For the text-containing cell, return its midpoint in (x, y) coordinate format. 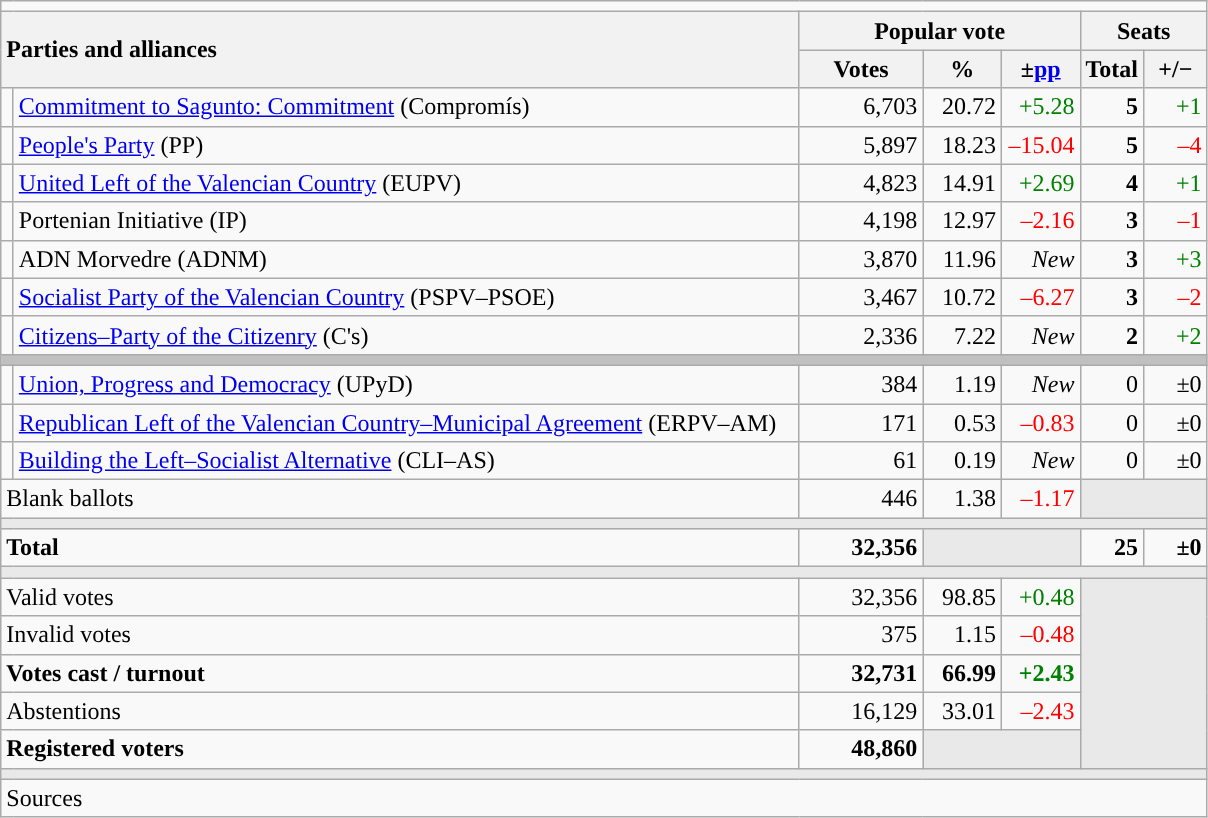
ADN Morvedre (ADNM) (406, 259)
1.15 (962, 635)
United Left of the Valencian Country (EUPV) (406, 183)
25 (1112, 548)
4,198 (861, 221)
Commitment to Sagunto: Commitment (Compromís) (406, 107)
375 (861, 635)
18.23 (962, 145)
1.38 (962, 499)
384 (861, 384)
+5.28 (1040, 107)
–0.83 (1040, 423)
1.19 (962, 384)
+2.43 (1040, 673)
98.85 (962, 597)
48,860 (861, 749)
+0.48 (1040, 597)
±pp (1040, 69)
10.72 (962, 297)
–0.48 (1040, 635)
3,870 (861, 259)
–15.04 (1040, 145)
Republican Left of the Valencian Country–Municipal Agreement (ERPV–AM) (406, 423)
Registered voters (400, 749)
+2 (1176, 335)
–2.16 (1040, 221)
6,703 (861, 107)
32,731 (861, 673)
Portenian Initiative (IP) (406, 221)
% (962, 69)
–4 (1176, 145)
2 (1112, 335)
14.91 (962, 183)
–2 (1176, 297)
7.22 (962, 335)
–1.17 (1040, 499)
+2.69 (1040, 183)
4,823 (861, 183)
–1 (1176, 221)
Blank ballots (400, 499)
4 (1112, 183)
Popular vote (940, 31)
Votes (861, 69)
Building the Left–Socialist Alternative (CLI–AS) (406, 461)
–6.27 (1040, 297)
0.53 (962, 423)
446 (861, 499)
Invalid votes (400, 635)
171 (861, 423)
Seats (1144, 31)
33.01 (962, 711)
Citizens–Party of the Citizenry (C's) (406, 335)
5,897 (861, 145)
11.96 (962, 259)
Valid votes (400, 597)
2,336 (861, 335)
+3 (1176, 259)
3,467 (861, 297)
Union, Progress and Democracy (UPyD) (406, 384)
61 (861, 461)
–2.43 (1040, 711)
Sources (604, 798)
66.99 (962, 673)
Socialist Party of the Valencian Country (PSPV–PSOE) (406, 297)
Abstentions (400, 711)
People's Party (PP) (406, 145)
0.19 (962, 461)
Votes cast / turnout (400, 673)
Parties and alliances (400, 50)
+/− (1176, 69)
20.72 (962, 107)
16,129 (861, 711)
12.97 (962, 221)
